Search for the cell housing the specified text and yield its [x, y] center coordinate. 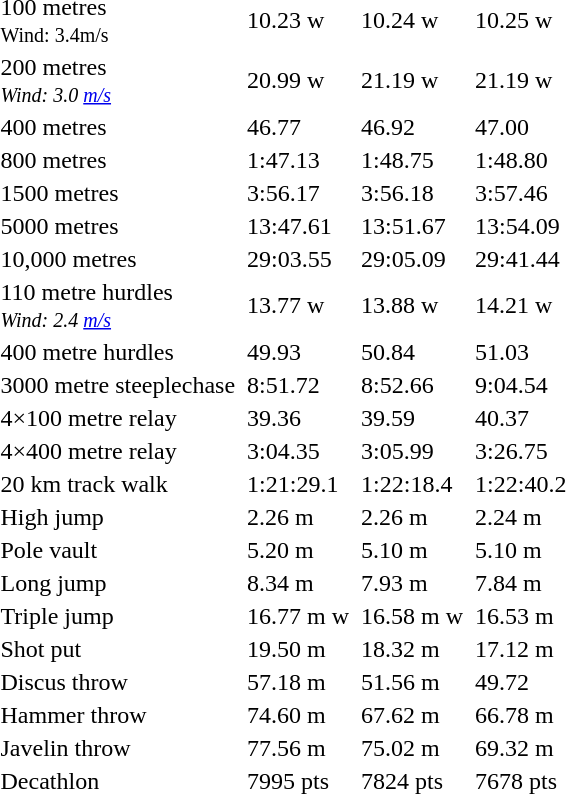
1:21:29.1 [298, 484]
1:47.13 [298, 160]
67.62 m [412, 715]
75.02 m [412, 748]
20.99 w [298, 80]
7.93 m [412, 583]
13.88 w [412, 306]
3:56.17 [298, 193]
29:03.55 [298, 259]
1:48.75 [412, 160]
8.34 m [298, 583]
3:04.35 [298, 451]
1:22:18.4 [412, 484]
5.20 m [298, 550]
50.84 [412, 352]
16.58 m w [412, 616]
29:05.09 [412, 259]
39.59 [412, 418]
8:51.72 [298, 385]
3:05.99 [412, 451]
46.92 [412, 127]
57.18 m [298, 682]
18.32 m [412, 649]
3:56.18 [412, 193]
74.60 m [298, 715]
13:47.61 [298, 226]
49.93 [298, 352]
51.56 m [412, 682]
16.77 m w [298, 616]
13:51.67 [412, 226]
77.56 m [298, 748]
21.19 w [412, 80]
39.36 [298, 418]
19.50 m [298, 649]
46.77 [298, 127]
8:52.66 [412, 385]
13.77 w [298, 306]
5.10 m [412, 550]
